Locate the cell with the specified text and output its (X, Y) center coordinate. 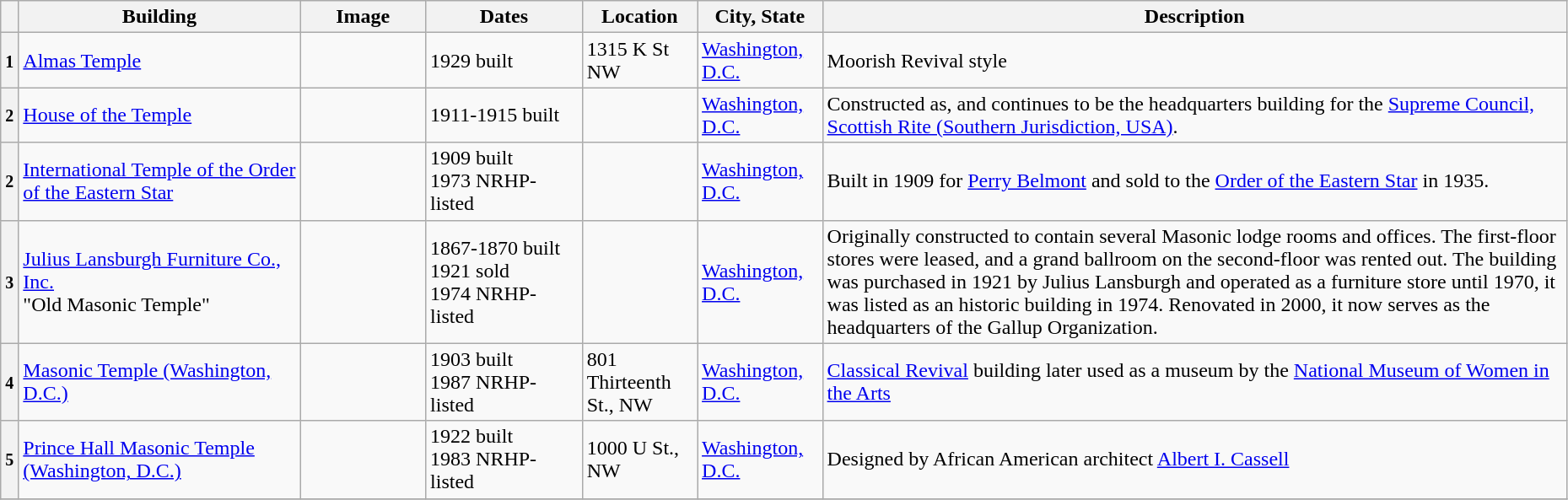
Masonic Temple (Washington, D.C.) (159, 382)
Classical Revival building later used as a museum by the National Museum of Women in the Arts (1194, 382)
3 (10, 282)
Julius Lansburgh Furniture Co., Inc. "Old Masonic Temple" (159, 282)
1909 built1973 NRHP-listed (504, 181)
1922 built1983 NRHP-listed (504, 460)
Description (1194, 17)
4 (10, 382)
Prince Hall Masonic Temple (Washington, D.C.) (159, 460)
City, State (761, 17)
1903 built1987 NRHP-listed (504, 382)
International Temple of the Order of the Eastern Star (159, 181)
Moorish Revival style (1194, 61)
Image (363, 17)
1 (10, 61)
5 (10, 460)
1911-1915 built (504, 115)
1929 built (504, 61)
House of the Temple (159, 115)
Dates (504, 17)
1315 K St NW (639, 61)
Building (159, 17)
Constructed as, and continues to be the headquarters building for the Supreme Council, Scottish Rite (Southern Jurisdiction, USA). (1194, 115)
Location (639, 17)
Built in 1909 for Perry Belmont and sold to the Order of the Eastern Star in 1935. (1194, 181)
1867-1870 built 1921 sold 1974 NRHP-listed (504, 282)
1000 U St., NW (639, 460)
Designed by African American architect Albert I. Cassell (1194, 460)
801 Thirteenth St., NW (639, 382)
Almas Temple (159, 61)
